Scan for the cell matching the given text and deliver its [x, y] coordinate at center. 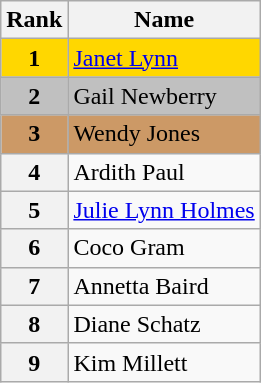
7 [34, 286]
Diane Schatz [164, 324]
2 [34, 96]
Kim Millett [164, 362]
Janet Lynn [164, 58]
4 [34, 172]
Name [164, 20]
3 [34, 134]
8 [34, 324]
5 [34, 210]
Rank [34, 20]
9 [34, 362]
Ardith Paul [164, 172]
Wendy Jones [164, 134]
1 [34, 58]
Coco Gram [164, 248]
Gail Newberry [164, 96]
Julie Lynn Holmes [164, 210]
Annetta Baird [164, 286]
6 [34, 248]
